Detect which cell encompasses the target text, then output its (x, y) center coordinate. 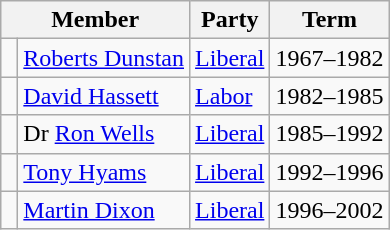
1985–1992 (330, 134)
David Hassett (104, 96)
1996–2002 (330, 210)
Martin Dixon (104, 210)
1967–1982 (330, 58)
Member (96, 20)
Labor (230, 96)
Roberts Dunstan (104, 58)
Party (230, 20)
Term (330, 20)
Tony Hyams (104, 172)
1992–1996 (330, 172)
1982–1985 (330, 96)
Dr Ron Wells (104, 134)
